From the cell containing the given text, extract its center point as [X, Y] coordinate. 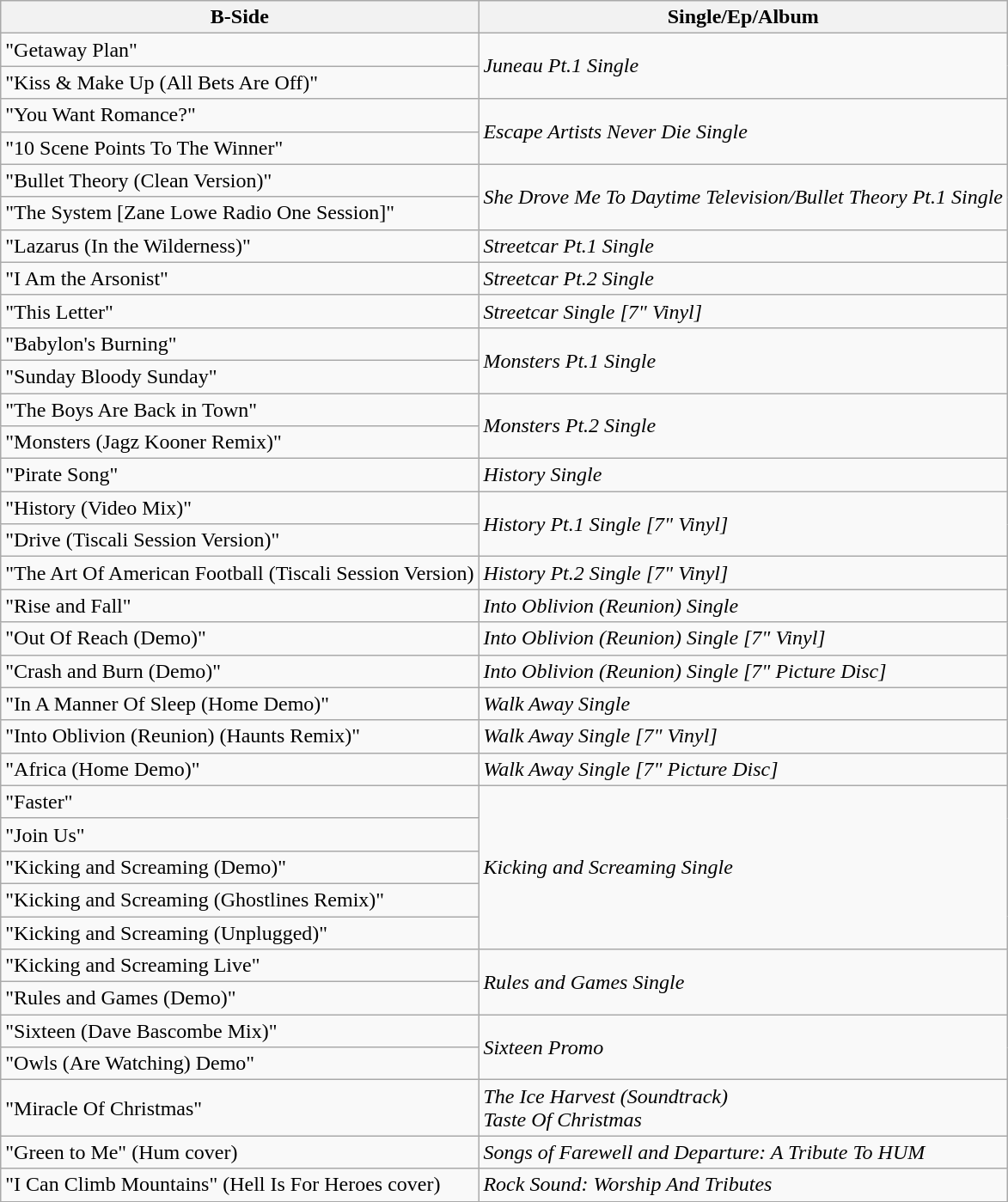
Streetcar Pt.2 Single [743, 278]
"The System [Zane Lowe Radio One Session]" [240, 213]
Sixteen Promo [743, 1047]
History Pt.1 Single [7" Vinyl] [743, 524]
"Rise and Fall" [240, 606]
"Getaway Plan" [240, 50]
"Pirate Song" [240, 475]
Rock Sound: Worship And Tributes [743, 1185]
"Green to Me" (Hum cover) [240, 1152]
Monsters Pt.2 Single [743, 426]
"Join Us" [240, 834]
"Crash and Burn (Demo)" [240, 671]
"Miracle Of Christmas" [240, 1108]
History Pt.2 Single [7" Vinyl] [743, 573]
"Rules and Games (Demo)" [240, 998]
Rules and Games Single [743, 982]
"Sunday Bloody Sunday" [240, 376]
"Kicking and Screaming (Demo)" [240, 867]
"Into Oblivion (Reunion) (Haunts Remix)" [240, 736]
"Out Of Reach (Demo)" [240, 638]
"Sixteen (Dave Bascombe Mix)" [240, 1031]
"In A Manner Of Sleep (Home Demo)" [240, 704]
She Drove Me To Daytime Television/Bullet Theory Pt.1 Single [743, 197]
Into Oblivion (Reunion) Single [7" Vinyl] [743, 638]
B-Side [240, 17]
"10 Scene Points To The Winner" [240, 148]
Escape Artists Never Die Single [743, 131]
"Lazarus (In the Wilderness)" [240, 246]
"Kicking and Screaming (Unplugged)" [240, 932]
"You Want Romance?" [240, 115]
"Drive (Tiscali Session Version)" [240, 540]
Single/Ep/Album [743, 17]
Into Oblivion (Reunion) Single [743, 606]
"Monsters (Jagz Kooner Remix)" [240, 442]
Walk Away Single [7" Picture Disc] [743, 769]
Juneau Pt.1 Single [743, 66]
Kicking and Screaming Single [743, 867]
"Kicking and Screaming Live" [240, 966]
"Faster" [240, 802]
Monsters Pt.1 Single [743, 360]
"The Boys Are Back in Town" [240, 410]
Walk Away Single [743, 704]
"The Art Of American Football (Tiscali Session Version) [240, 573]
"I Can Climb Mountains" (Hell Is For Heroes cover) [240, 1185]
History Single [743, 475]
"Babylon's Burning" [240, 344]
"Kiss & Make Up (All Bets Are Off)" [240, 82]
"History (Video Mix)" [240, 508]
Streetcar Single [7" Vinyl] [743, 311]
The Ice Harvest (Soundtrack)Taste Of Christmas [743, 1108]
"I Am the Arsonist" [240, 278]
Streetcar Pt.1 Single [743, 246]
"Africa (Home Demo)" [240, 769]
"Kicking and Screaming (Ghostlines Remix)" [240, 900]
Walk Away Single [7" Vinyl] [743, 736]
Into Oblivion (Reunion) Single [7" Picture Disc] [743, 671]
"Owls (Are Watching) Demo" [240, 1064]
Songs of Farewell and Departure: A Tribute To HUM [743, 1152]
"This Letter" [240, 311]
"Bullet Theory (Clean Version)" [240, 180]
